Search for the cell housing the specified text and yield its (X, Y) center coordinate. 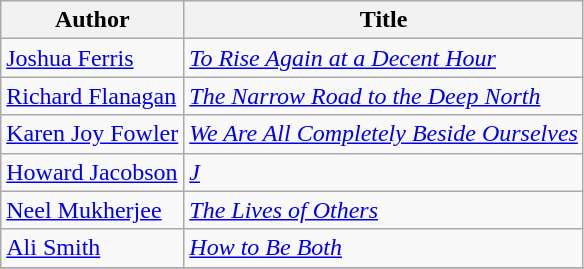
Howard Jacobson (92, 172)
Joshua Ferris (92, 58)
Richard Flanagan (92, 96)
Ali Smith (92, 248)
To Rise Again at a Decent Hour (384, 58)
We Are All Completely Beside Ourselves (384, 134)
How to Be Both (384, 248)
J (384, 172)
Neel Mukherjee (92, 210)
Author (92, 20)
Title (384, 20)
Karen Joy Fowler (92, 134)
The Lives of Others (384, 210)
The Narrow Road to the Deep North (384, 96)
